Search for the cell housing the specified text and yield its [x, y] center coordinate. 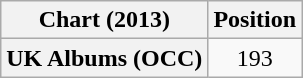
193 [255, 58]
Position [255, 20]
Chart (2013) [104, 20]
UK Albums (OCC) [104, 58]
